For the text-containing cell, return its midpoint in (X, Y) coordinate format. 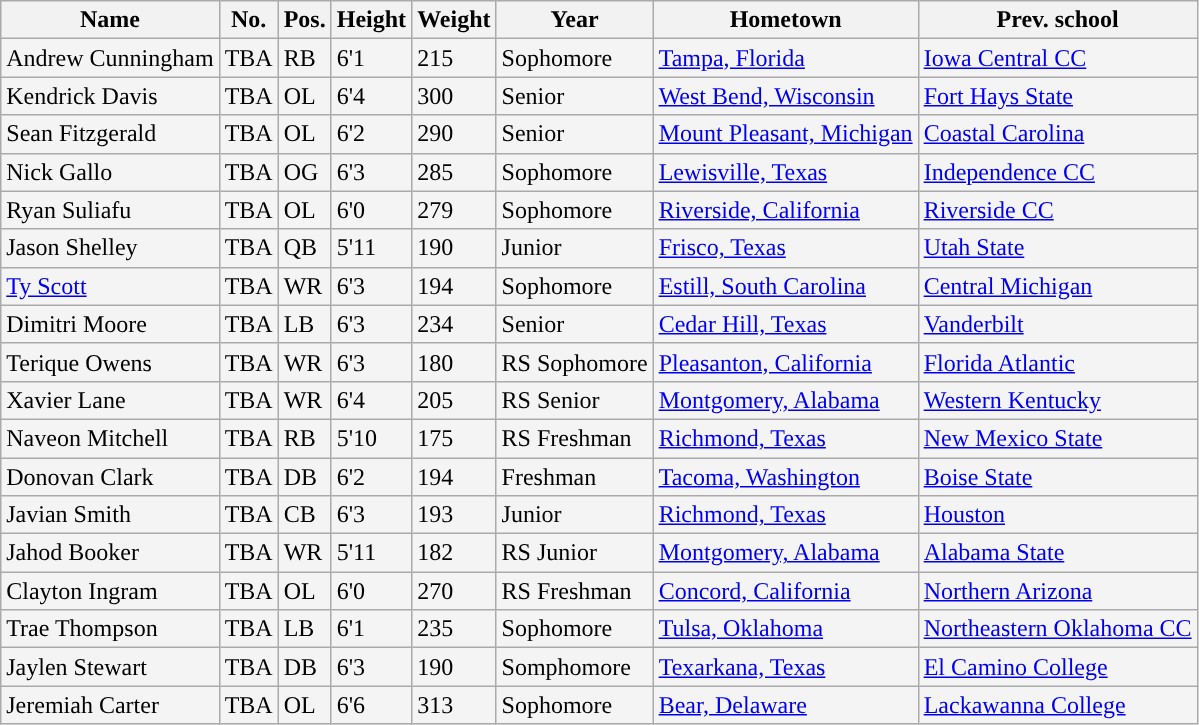
QB (304, 248)
Boise State (1058, 477)
Cedar Hill, Texas (786, 324)
Jaylen Stewart (110, 667)
Northeastern Oklahoma CC (1058, 629)
Pos. (304, 20)
Xavier Lane (110, 400)
Lackawanna College (1058, 705)
Houston (1058, 515)
234 (454, 324)
Tampa, Florida (786, 58)
Mount Pleasant, Michigan (786, 134)
Tacoma, Washington (786, 477)
No. (248, 20)
Western Kentucky (1058, 400)
Estill, South Carolina (786, 286)
Height (371, 20)
Tulsa, Oklahoma (786, 629)
Jason Shelley (110, 248)
Ryan Suliafu (110, 210)
Andrew Cunningham (110, 58)
Frisco, Texas (786, 248)
193 (454, 515)
Utah State (1058, 248)
Concord, California (786, 591)
235 (454, 629)
Prev. school (1058, 20)
Northern Arizona (1058, 591)
270 (454, 591)
Trae Thompson (110, 629)
RS Sophomore (574, 362)
Fort Hays State (1058, 96)
180 (454, 362)
6'6 (371, 705)
CB (304, 515)
175 (454, 438)
Central Michigan (1058, 286)
5'10 (371, 438)
Naveon Mitchell (110, 438)
RS Senior (574, 400)
Iowa Central CC (1058, 58)
313 (454, 705)
Coastal Carolina (1058, 134)
El Camino College (1058, 667)
285 (454, 172)
Independence CC (1058, 172)
Riverside CC (1058, 210)
290 (454, 134)
205 (454, 400)
Kendrick Davis (110, 96)
182 (454, 553)
New Mexico State (1058, 438)
Sean Fitzgerald (110, 134)
Pleasanton, California (786, 362)
Freshman (574, 477)
Riverside, California (786, 210)
Bear, Delaware (786, 705)
Dimitri Moore (110, 324)
Vanderbilt (1058, 324)
OG (304, 172)
300 (454, 96)
Alabama State (1058, 553)
RS Junior (574, 553)
Javian Smith (110, 515)
Jeremiah Carter (110, 705)
Jahod Booker (110, 553)
Nick Gallo (110, 172)
Lewisville, Texas (786, 172)
Year (574, 20)
Donovan Clark (110, 477)
Terique Owens (110, 362)
Somphomore (574, 667)
Ty Scott (110, 286)
Weight (454, 20)
West Bend, Wisconsin (786, 96)
Clayton Ingram (110, 591)
Hometown (786, 20)
Name (110, 20)
279 (454, 210)
215 (454, 58)
Florida Atlantic (1058, 362)
Texarkana, Texas (786, 667)
